For the text-containing cell, return its midpoint in [X, Y] coordinate format. 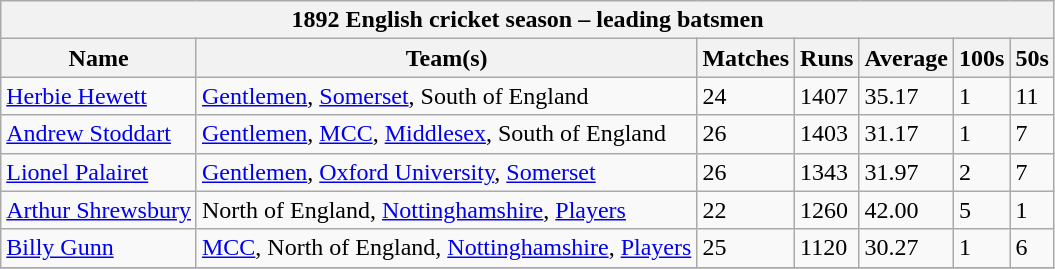
Lionel Palairet [99, 172]
1120 [827, 248]
6 [1032, 248]
Gentlemen, MCC, Middlesex, South of England [446, 134]
Gentlemen, Oxford University, Somerset [446, 172]
11 [1032, 96]
MCC, North of England, Nottinghamshire, Players [446, 248]
Andrew Stoddart [99, 134]
100s [982, 58]
Name [99, 58]
Gentlemen, Somerset, South of England [446, 96]
2 [982, 172]
1403 [827, 134]
1407 [827, 96]
1892 English cricket season – leading batsmen [528, 20]
Runs [827, 58]
50s [1032, 58]
42.00 [906, 210]
24 [746, 96]
35.17 [906, 96]
25 [746, 248]
Billy Gunn [99, 248]
30.27 [906, 248]
5 [982, 210]
Team(s) [446, 58]
1260 [827, 210]
Matches [746, 58]
31.97 [906, 172]
1343 [827, 172]
22 [746, 210]
Arthur Shrewsbury [99, 210]
Herbie Hewett [99, 96]
31.17 [906, 134]
Average [906, 58]
North of England, Nottinghamshire, Players [446, 210]
